Identify which cell holds the provided text, then report its (X, Y) central coordinate. 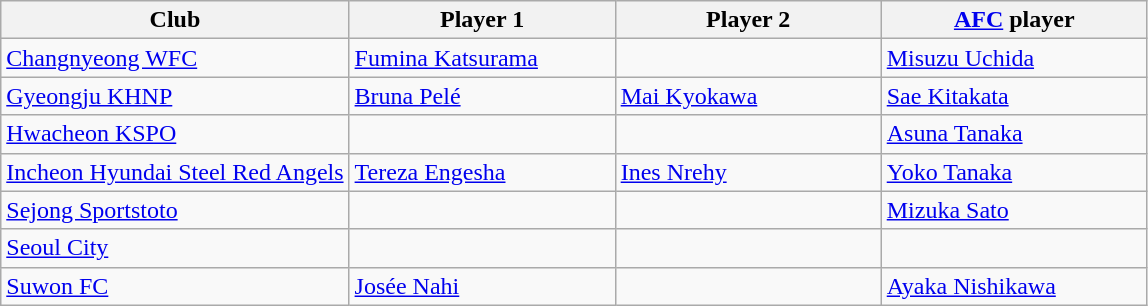
Misuzu Uchida (1014, 58)
Ayaka Nishikawa (1014, 286)
Mai Kyokawa (748, 96)
Bruna Pelé (482, 96)
Changnyeong WFC (175, 58)
Seoul City (175, 248)
Suwon FC (175, 286)
Incheon Hyundai Steel Red Angels (175, 172)
Gyeongju KHNP (175, 96)
Ines Nrehy (748, 172)
Hwacheon KSPO (175, 134)
Tereza Engesha (482, 172)
Player 1 (482, 20)
Sejong Sportstoto (175, 210)
Yoko Tanaka (1014, 172)
Josée Nahi (482, 286)
Player 2 (748, 20)
Sae Kitakata (1014, 96)
Mizuka Sato (1014, 210)
Fumina Katsurama (482, 58)
Asuna Tanaka (1014, 134)
AFC player (1014, 20)
Club (175, 20)
